Determine the [x, y] coordinate at the center of the cell enclosing the given text.  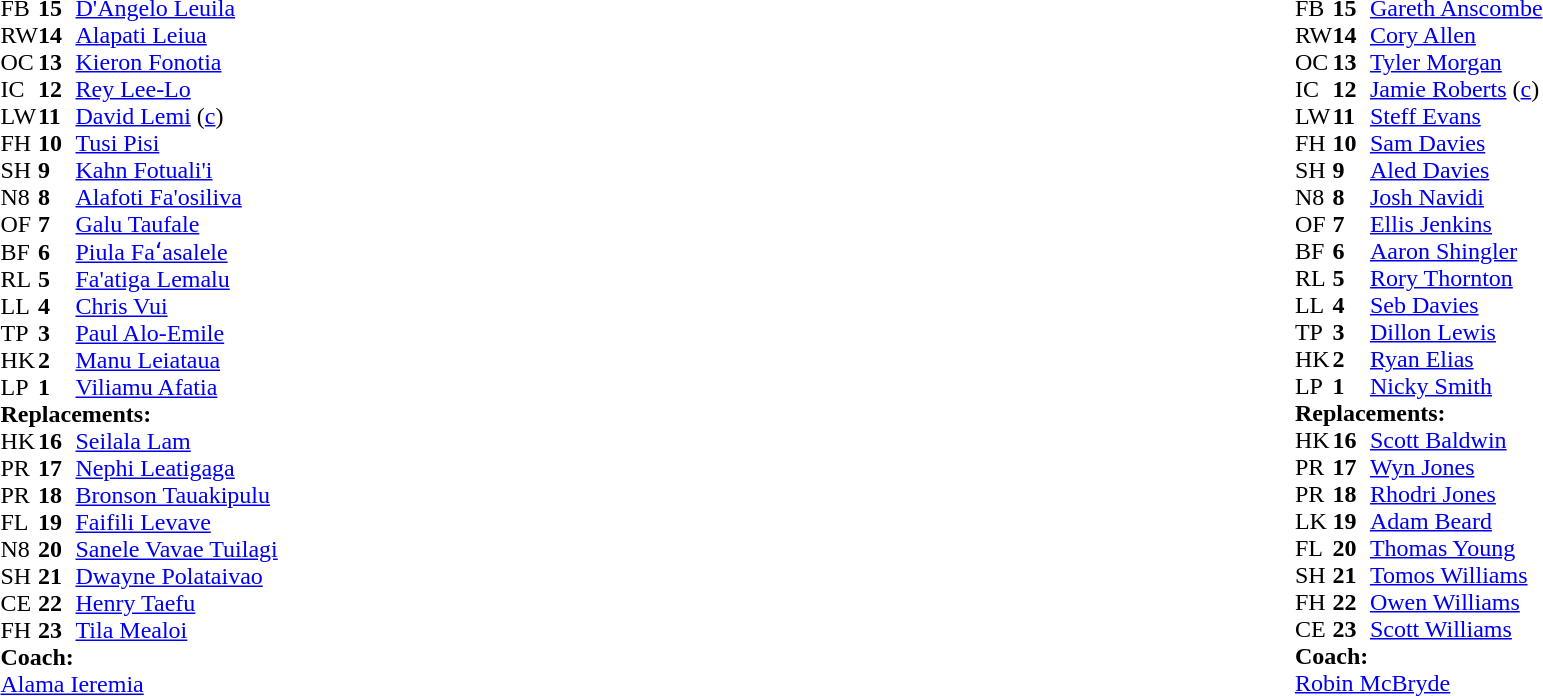
David Lemi (c) [177, 116]
Alafoti Fa'osiliva [177, 198]
Adam Beard [1456, 522]
Rey Lee-Lo [177, 90]
Rory Thornton [1456, 278]
Wyn Jones [1456, 468]
Manu Leiataua [177, 360]
Steff Evans [1456, 116]
Cory Allen [1456, 36]
Aaron Shingler [1456, 252]
Faifili Levave [177, 522]
Nephi Leatigaga [177, 468]
Jamie Roberts (c) [1456, 90]
Owen Williams [1456, 602]
Sanele Vavae Tuilagi [177, 550]
Ryan Elias [1456, 360]
Galu Taufale [177, 224]
Kahn Fotuali'i [177, 170]
Kieron Fonotia [177, 62]
Ellis Jenkins [1456, 224]
Tyler Morgan [1456, 62]
Aled Davies [1456, 170]
Tusi Pisi [177, 144]
Josh Navidi [1456, 198]
Seb Davies [1456, 306]
Sam Davies [1456, 144]
Bronson Tauakipulu [177, 496]
Scott Williams [1456, 630]
Viliamu Afatia [177, 388]
Piula Faʻasalele [177, 252]
LK [1314, 522]
Henry Taefu [177, 604]
Tila Mealoi [177, 630]
Paul Alo-Emile [177, 334]
Thomas Young [1456, 548]
Scott Baldwin [1456, 440]
Chris Vui [177, 306]
Fa'atiga Lemalu [177, 280]
Seilala Lam [177, 442]
Rhodri Jones [1456, 494]
Dwayne Polataivao [177, 576]
Nicky Smith [1456, 386]
Dillon Lewis [1456, 332]
Tomos Williams [1456, 576]
Alapati Leiua [177, 36]
